Provide the (X, Y) coordinate of the cell's center where the given text is located.  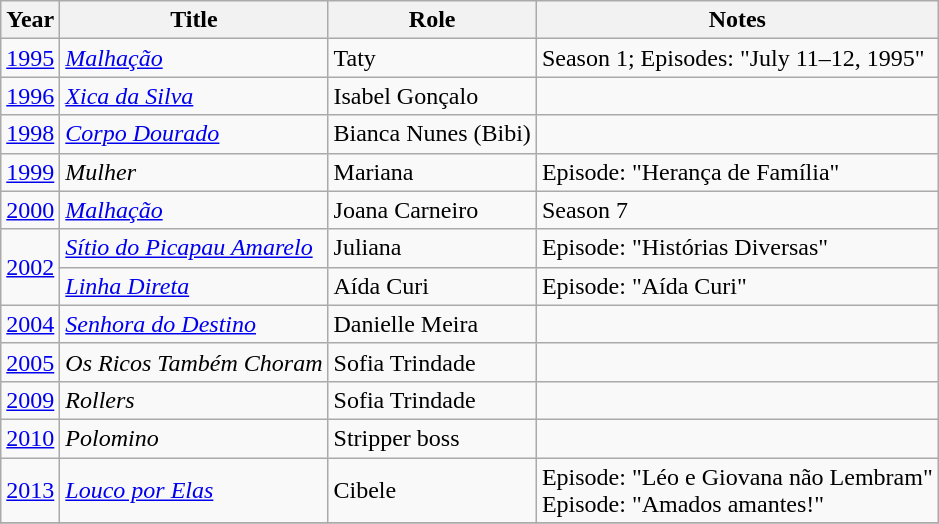
Stripper boss (432, 438)
Danielle Meira (432, 324)
1995 (30, 58)
Role (432, 20)
Mariana (432, 172)
2013 (30, 490)
Linha Direta (194, 286)
Os Ricos Também Choram (194, 362)
Notes (737, 20)
1996 (30, 96)
Isabel Gonçalo (432, 96)
Senhora do Destino (194, 324)
2000 (30, 210)
2002 (30, 267)
Title (194, 20)
Mulher (194, 172)
Polomino (194, 438)
Bianca Nunes (Bibi) (432, 134)
Rollers (194, 400)
2004 (30, 324)
Season 7 (737, 210)
2010 (30, 438)
Aída Curi (432, 286)
Episode: "Léo e Giovana não Lembram"Episode: "Amados amantes!" (737, 490)
Season 1; Episodes: "July 11–12, 1995" (737, 58)
Juliana (432, 248)
Sítio do Picapau Amarelo (194, 248)
1998 (30, 134)
Joana Carneiro (432, 210)
Louco por Elas (194, 490)
Corpo Dourado (194, 134)
Episode: "Aída Curi" (737, 286)
Cibele (432, 490)
Episode: "Histórias Diversas" (737, 248)
2009 (30, 400)
Year (30, 20)
Xica da Silva (194, 96)
2005 (30, 362)
Episode: "Herança de Família" (737, 172)
1999 (30, 172)
Taty (432, 58)
